Find where the given text appears and provide that cell's center as [x, y] coordinate. 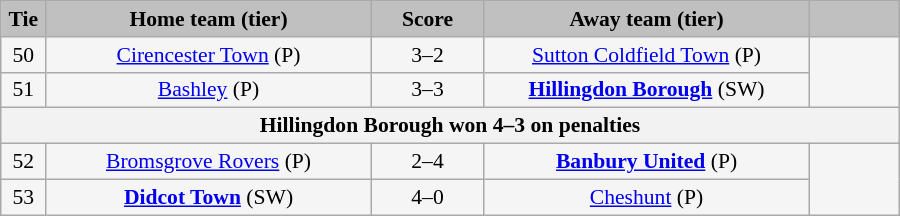
Banbury United (P) [647, 162]
Score [427, 19]
3–2 [427, 55]
Didcot Town (SW) [209, 197]
Cirencester Town (P) [209, 55]
52 [24, 162]
4–0 [427, 197]
Bromsgrove Rovers (P) [209, 162]
Bashley (P) [209, 90]
53 [24, 197]
Hillingdon Borough won 4–3 on penalties [450, 126]
Hillingdon Borough (SW) [647, 90]
Sutton Coldfield Town (P) [647, 55]
3–3 [427, 90]
2–4 [427, 162]
50 [24, 55]
Cheshunt (P) [647, 197]
Away team (tier) [647, 19]
Tie [24, 19]
51 [24, 90]
Home team (tier) [209, 19]
